Return the [x, y] coordinate for the center point of the cell that contains the specified text.  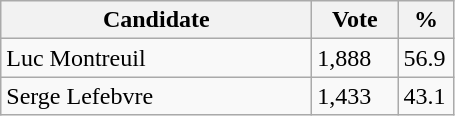
1,888 [355, 58]
Serge Lefebvre [156, 96]
Luc Montreuil [156, 58]
1,433 [355, 96]
% [426, 20]
43.1 [426, 96]
56.9 [426, 58]
Vote [355, 20]
Candidate [156, 20]
